Determine the [X, Y] coordinate at the center of the cell enclosing the given text.  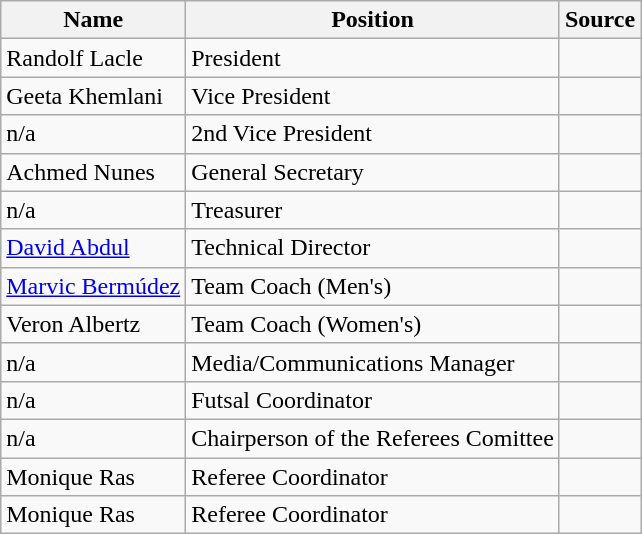
Position [373, 20]
President [373, 58]
Veron Albertz [94, 324]
Geeta Khemlani [94, 96]
2nd Vice President [373, 134]
Technical Director [373, 248]
David Abdul [94, 248]
Team Coach (Women's) [373, 324]
Source [600, 20]
Futsal Coordinator [373, 400]
Media/Communications Manager [373, 362]
Vice President [373, 96]
Marvic Bermúdez [94, 286]
Chairperson of the Referees Comittee [373, 438]
Achmed Nunes [94, 172]
Team Coach (Men's) [373, 286]
Treasurer [373, 210]
Name [94, 20]
General Secretary [373, 172]
Randolf Lacle [94, 58]
